Determine the (X, Y) coordinate at the center of the cell enclosing the given text.  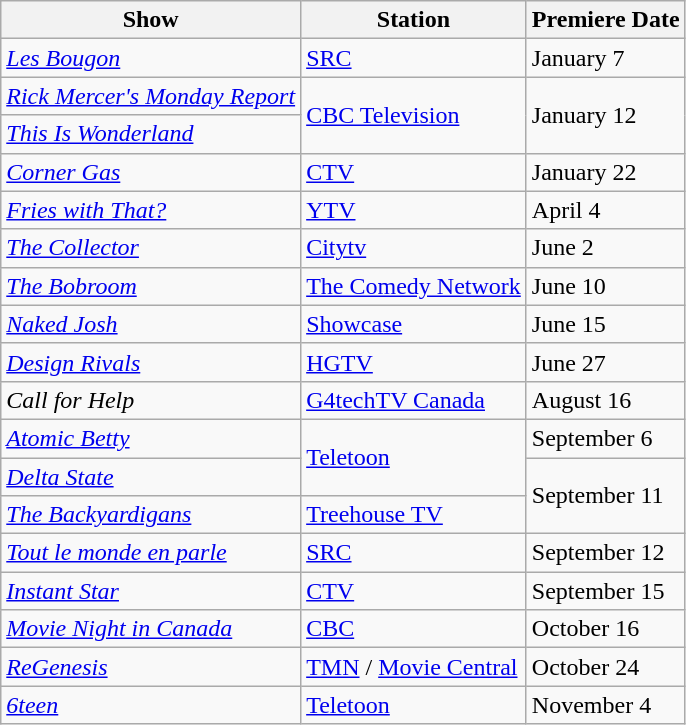
September 11 (606, 496)
September 12 (606, 553)
Instant Star (151, 591)
June 15 (606, 324)
Treehouse TV (414, 515)
Tout le monde en parle (151, 553)
Design Rivals (151, 362)
Showcase (414, 324)
January 12 (606, 115)
CBC Television (414, 115)
The Collector (151, 248)
Citytv (414, 248)
Corner Gas (151, 172)
June 27 (606, 362)
6teen (151, 705)
October 16 (606, 629)
August 16 (606, 400)
Fries with That? (151, 210)
Naked Josh (151, 324)
June 2 (606, 248)
TMN / Movie Central (414, 667)
Show (151, 20)
Station (414, 20)
October 24 (606, 667)
Les Bougon (151, 58)
September 15 (606, 591)
ReGenesis (151, 667)
Atomic Betty (151, 438)
April 4 (606, 210)
January 7 (606, 58)
Movie Night in Canada (151, 629)
The Comedy Network (414, 286)
Delta State (151, 477)
This Is Wonderland (151, 134)
The Backyardigans (151, 515)
November 4 (606, 705)
G4techTV Canada (414, 400)
YTV (414, 210)
The Bobroom (151, 286)
Rick Mercer's Monday Report (151, 96)
September 6 (606, 438)
CBC (414, 629)
HGTV (414, 362)
June 10 (606, 286)
Call for Help (151, 400)
Premiere Date (606, 20)
January 22 (606, 172)
